Find where the given text appears and provide that cell's center as [X, Y] coordinate. 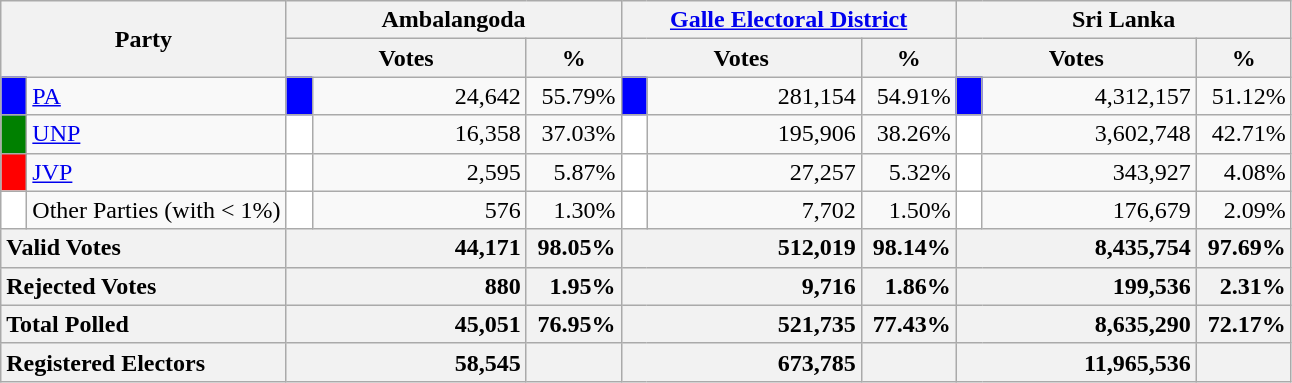
77.43% [908, 324]
576 [419, 210]
27,257 [754, 172]
521,735 [741, 324]
Sri Lanka [1124, 20]
4,312,157 [1089, 96]
281,154 [754, 96]
1.95% [574, 286]
2.09% [1244, 210]
8,435,754 [1076, 248]
199,536 [1076, 286]
55.79% [574, 96]
45,051 [406, 324]
Other Parties (with < 1%) [156, 210]
1.86% [908, 286]
98.14% [908, 248]
58,545 [406, 362]
673,785 [741, 362]
195,906 [754, 134]
4.08% [1244, 172]
37.03% [574, 134]
Ambalangoda [454, 20]
Rejected Votes [144, 286]
343,927 [1089, 172]
38.26% [908, 134]
97.69% [1244, 248]
2,595 [419, 172]
44,171 [406, 248]
24,642 [419, 96]
JVP [156, 172]
1.50% [908, 210]
76.95% [574, 324]
Party [144, 39]
98.05% [574, 248]
16,358 [419, 134]
PA [156, 96]
5.32% [908, 172]
Registered Electors [144, 362]
8,635,290 [1076, 324]
11,965,536 [1076, 362]
512,019 [741, 248]
42.71% [1244, 134]
Total Polled [144, 324]
9,716 [741, 286]
176,679 [1089, 210]
UNP [156, 134]
72.17% [1244, 324]
51.12% [1244, 96]
54.91% [908, 96]
2.31% [1244, 286]
7,702 [754, 210]
5.87% [574, 172]
Valid Votes [144, 248]
3,602,748 [1089, 134]
1.30% [574, 210]
Galle Electoral District [788, 20]
880 [406, 286]
